Output the (x, y) coordinate of the center of the cell containing the given text.  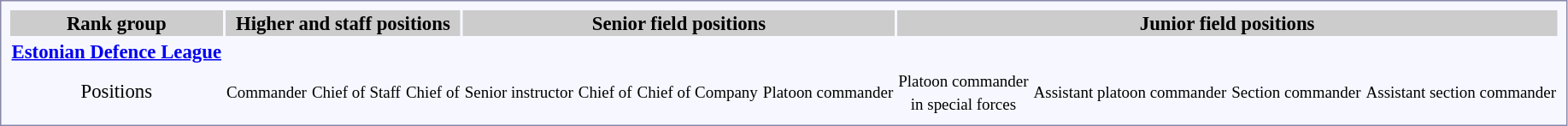
Assistant section commander (1461, 91)
Senior instructor (519, 91)
Rank group (116, 23)
Chief of Company (697, 91)
Positions (116, 91)
Senior field positions (678, 23)
Section commander (1296, 91)
Platoon commanderin special forces (964, 91)
Assistant platoon commander (1130, 91)
Estonian Defence League (116, 51)
Commander (267, 91)
Chief of Staff (355, 91)
Higher and staff positions (344, 23)
Platoon commander (827, 91)
Junior field positions (1227, 23)
